Detect which cell encompasses the target text, then output its [X, Y] center coordinate. 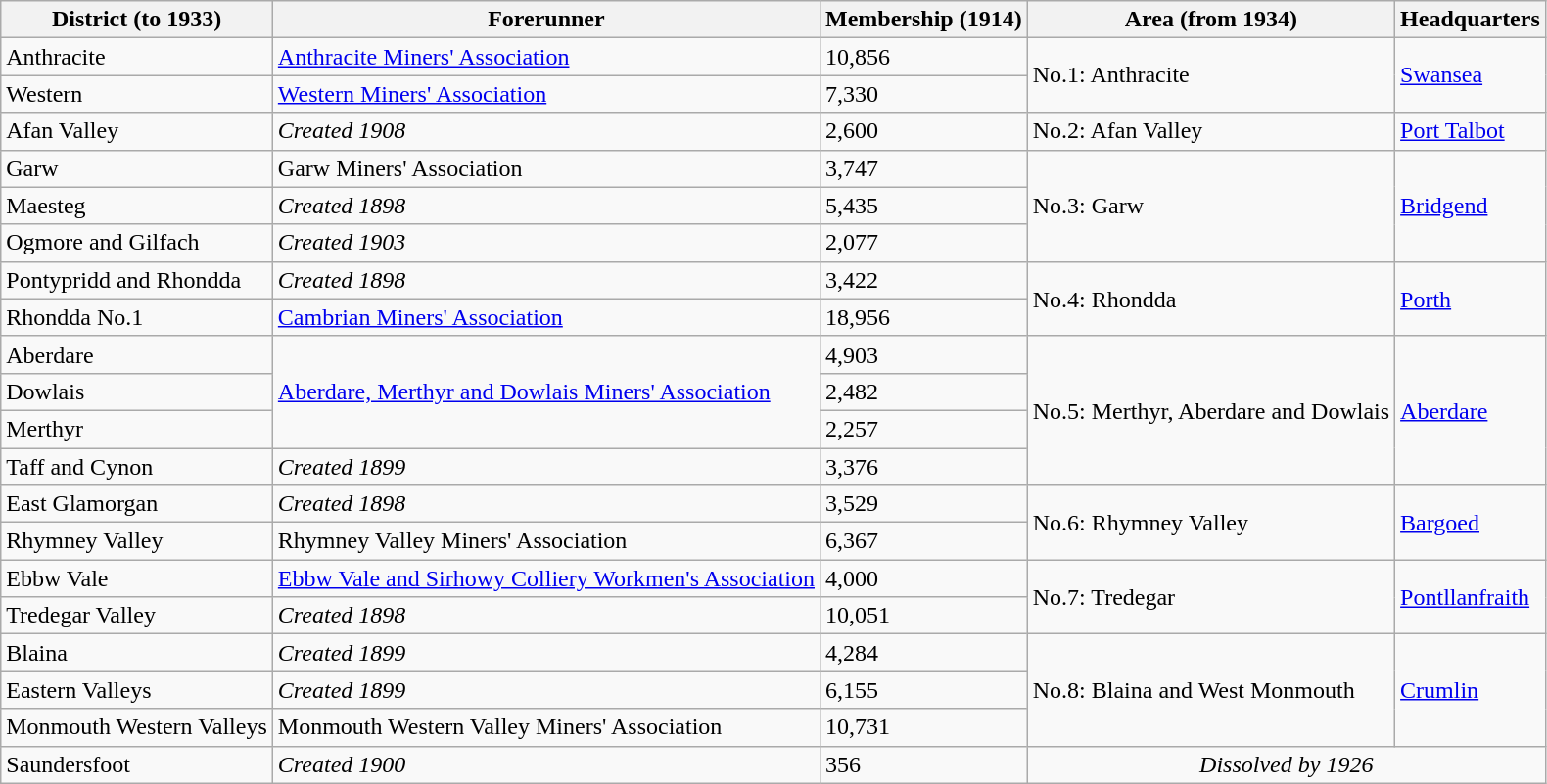
Created 1908 [546, 131]
No.2: Afan Valley [1210, 131]
Rhondda No.1 [137, 317]
Garw Miners' Association [546, 168]
Rhymney Valley Miners' Association [546, 541]
Ebbw Vale and Sirhowy Colliery Workmen's Association [546, 578]
No.7: Tredegar [1210, 597]
No.6: Rhymney Valley [1210, 523]
Created 1903 [546, 243]
East Glamorgan [137, 504]
10,051 [924, 616]
Porth [1471, 299]
Garw [137, 168]
Crumlin [1471, 690]
Rhymney Valley [137, 541]
No.8: Blaina and West Monmouth [1210, 690]
Monmouth Western Valleys [137, 727]
Anthracite [137, 57]
10,731 [924, 727]
Maesteg [137, 206]
Merthyr [137, 429]
No.1: Anthracite [1210, 75]
Taff and Cynon [137, 467]
3,747 [924, 168]
7,330 [924, 94]
Forerunner [546, 20]
Anthracite Miners' Association [546, 57]
2,257 [924, 429]
Blaina [137, 653]
18,956 [924, 317]
4,000 [924, 578]
4,903 [924, 354]
356 [924, 764]
Headquarters [1471, 20]
Ebbw Vale [137, 578]
Western [137, 94]
Monmouth Western Valley Miners' Association [546, 727]
3,376 [924, 467]
Tredegar Valley [137, 616]
No.3: Garw [1210, 206]
10,856 [924, 57]
4,284 [924, 653]
Ogmore and Gilfach [137, 243]
Port Talbot [1471, 131]
Cambrian Miners' Association [546, 317]
No.5: Merthyr, Aberdare and Dowlais [1210, 410]
Aberdare, Merthyr and Dowlais Miners' Association [546, 392]
2,600 [924, 131]
District (to 1933) [137, 20]
Pontllanfraith [1471, 597]
Bridgend [1471, 206]
Afan Valley [137, 131]
No.4: Rhondda [1210, 299]
Dowlais [137, 392]
2,482 [924, 392]
Eastern Valleys [137, 690]
3,529 [924, 504]
6,367 [924, 541]
Membership (1914) [924, 20]
Saundersfoot [137, 764]
3,422 [924, 280]
Western Miners' Association [546, 94]
5,435 [924, 206]
Bargoed [1471, 523]
6,155 [924, 690]
Swansea [1471, 75]
Area (from 1934) [1210, 20]
Created 1900 [546, 764]
2,077 [924, 243]
Pontypridd and Rhondda [137, 280]
Dissolved by 1926 [1287, 764]
